For the text-containing cell, return its midpoint in (x, y) coordinate format. 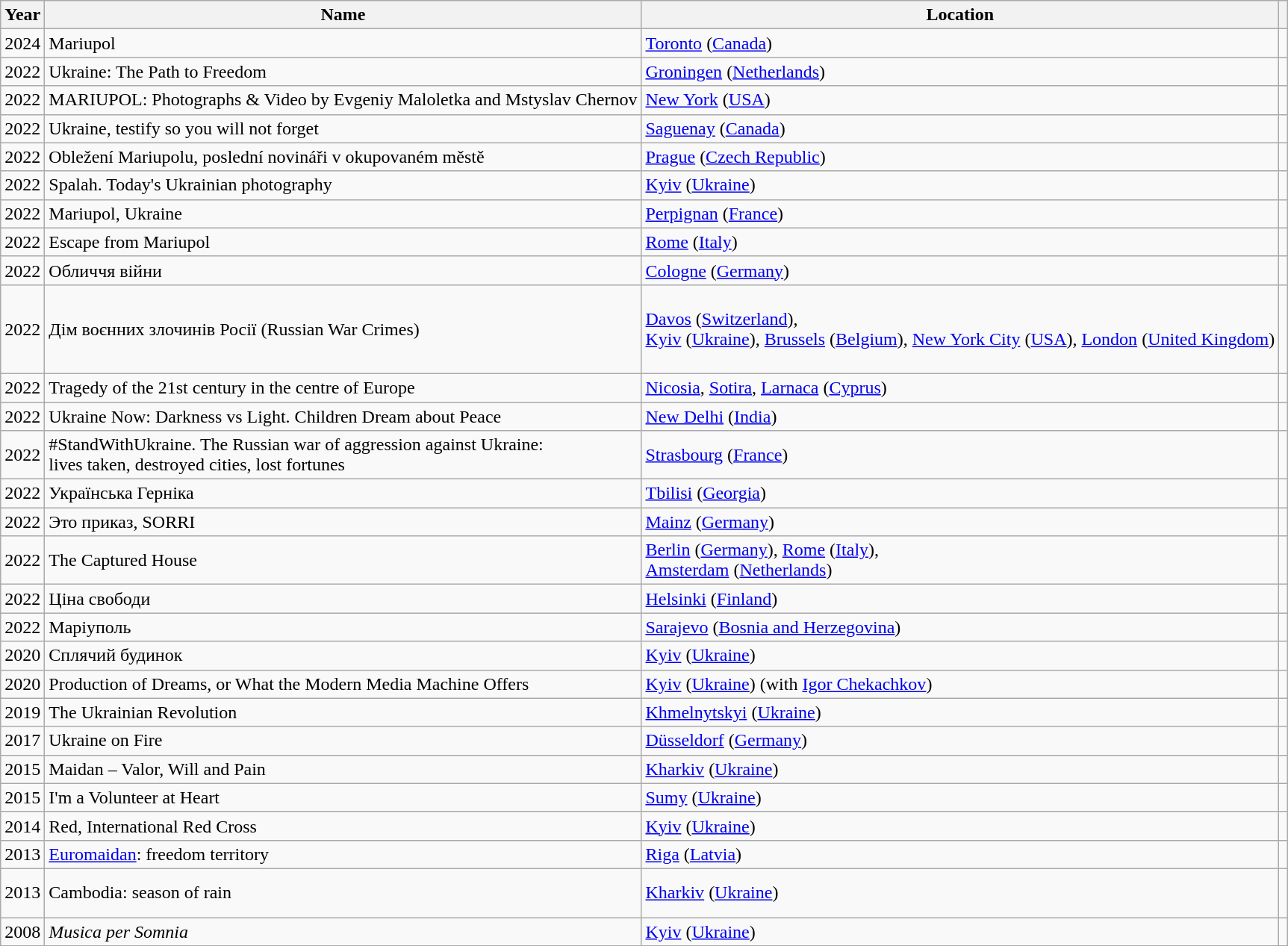
Cologne (Germany) (960, 270)
Production of Dreams, or What the Modern Media Machine Offers (343, 684)
Nicosia, Sotira, Larnaca (Cyprus) (960, 388)
Perpignan (France) (960, 214)
The Ukrainian Revolution (343, 712)
2017 (22, 741)
Ціна свободи (343, 599)
Red, International Red Cross (343, 826)
MARIUPOL: Photographs & Video by Evgeniy Maloletka and Mstyslav Chernov (343, 100)
New York (USA) (960, 100)
#StandWithUkraine. The Russian war of aggression against Ukraine:lives taken, destroyed cities, lost fortunes (343, 455)
Cambodia: season of rain (343, 893)
2024 (22, 43)
Маріуполь (343, 627)
Riga (Latvia) (960, 854)
Davos (Switzerland),Kyiv (Ukraine), Brussels (Belgium), New York City (USA), London (United Kingdom) (960, 329)
Maidan – Valor, Will and Pain (343, 769)
Spalah. Today's Ukrainian photography (343, 185)
Name (343, 15)
Sarajevo (Bosnia and Herzegovina) (960, 627)
Saguenay (Canada) (960, 128)
Musica per Somnia (343, 931)
Year (22, 15)
Groningen (Netherlands) (960, 72)
Helsinki (Finland) (960, 599)
Euromaidan: freedom territory (343, 854)
Ukraine Now: Darkness vs Light. Children Dream about Peace (343, 416)
The Captured House (343, 560)
Tbilisi (Georgia) (960, 494)
Kyiv (Ukraine) (with Igor Chekachkov) (960, 684)
Ukraine: The Path to Freedom (343, 72)
2014 (22, 826)
Berlin (Germany), Rome (Italy),Amsterdam (Netherlands) (960, 560)
Khmelnytskyi (Ukraine) (960, 712)
Düsseldorf (Germany) (960, 741)
Обличчя війни (343, 270)
Strasbourg (France) (960, 455)
Дім воєнних злочинів Росії (Russian War Crimes) (343, 329)
Это приказ, SORRI (343, 522)
Location (960, 15)
Українська Герніка (343, 494)
Escape from Mariupol (343, 242)
Prague (Czech Republic) (960, 157)
I'm a Volunteer at Heart (343, 797)
Ukraine, testify so you will not forget (343, 128)
2019 (22, 712)
Toronto (Canada) (960, 43)
Rome (Italy) (960, 242)
Obležení Mariupolu, poslední novináři v okupovaném městě (343, 157)
Сплячий будинок (343, 656)
Mainz (Germany) (960, 522)
2008 (22, 931)
Tragedy of the 21st century in the centre of Europe (343, 388)
Ukraine on Fire (343, 741)
Sumy (Ukraine) (960, 797)
Mariupol, Ukraine (343, 214)
New Delhi (India) (960, 416)
Mariupol (343, 43)
